Identify which cell holds the provided text, then report its [X, Y] central coordinate. 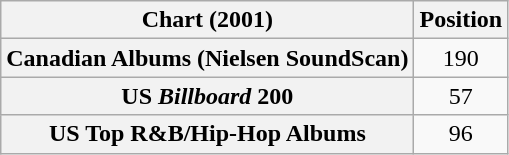
96 [461, 134]
US Billboard 200 [208, 96]
US Top R&B/Hip-Hop Albums [208, 134]
57 [461, 96]
Position [461, 20]
190 [461, 58]
Chart (2001) [208, 20]
Canadian Albums (Nielsen SoundScan) [208, 58]
